Provide the (x, y) coordinate of the cell's center where the given text is located.  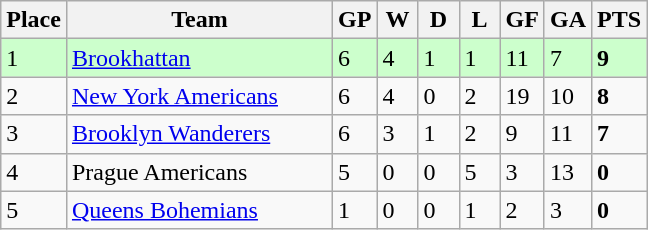
GF (522, 20)
8 (620, 96)
10 (568, 96)
Team (199, 20)
W (398, 20)
Brookhattan (199, 58)
19 (522, 96)
Queens Bohemians (199, 210)
13 (568, 172)
GA (568, 20)
Place (34, 20)
Brooklyn Wanderers (199, 134)
GP (355, 20)
D (438, 20)
PTS (620, 20)
New York Americans (199, 96)
Prague Americans (199, 172)
L (480, 20)
